Provide the (X, Y) coordinate of the cell's center where the given text is located.  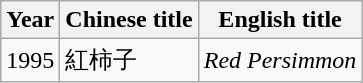
Chinese title (129, 20)
紅柿子 (129, 60)
Year (30, 20)
English title (280, 20)
Red Persimmon (280, 60)
1995 (30, 60)
